Return [x, y] of the center of cell containing provided text 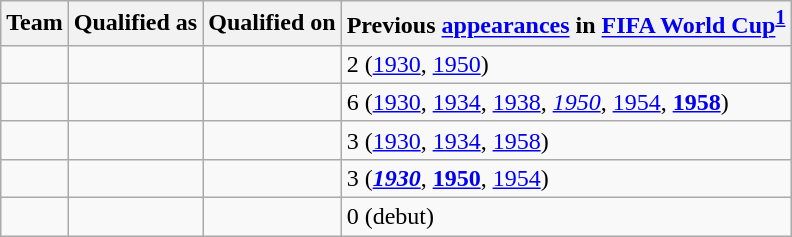
2 (1930, 1950) [566, 64]
3 (1930, 1934, 1958) [566, 140]
Qualified on [272, 24]
0 (debut) [566, 217]
3 (1930, 1950, 1954) [566, 178]
Qualified as [135, 24]
6 (1930, 1934, 1938, 1950, 1954, 1958) [566, 102]
Team [35, 24]
Previous appearances in FIFA World Cup1 [566, 24]
